Capture the cell that displays the provided text and extract its (X, Y) central coordinate. 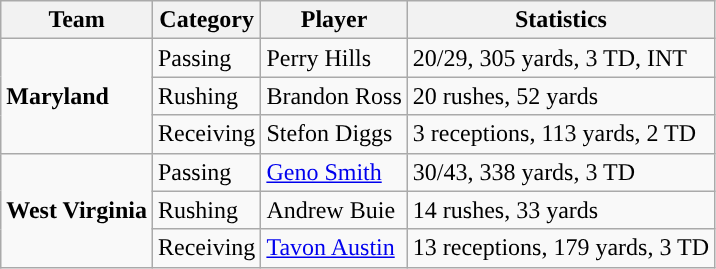
Player (334, 20)
Maryland (77, 96)
Geno Smith (334, 172)
20/29, 305 yards, 3 TD, INT (560, 58)
Statistics (560, 20)
13 receptions, 179 yards, 3 TD (560, 248)
3 receptions, 113 yards, 2 TD (560, 134)
Stefon Diggs (334, 134)
20 rushes, 52 yards (560, 96)
14 rushes, 33 yards (560, 210)
Tavon Austin (334, 248)
Andrew Buie (334, 210)
Brandon Ross (334, 96)
Category (206, 20)
Perry Hills (334, 58)
30/43, 338 yards, 3 TD (560, 172)
West Virginia (77, 210)
Team (77, 20)
